Scan for the cell matching the given text and deliver its [x, y] coordinate at center. 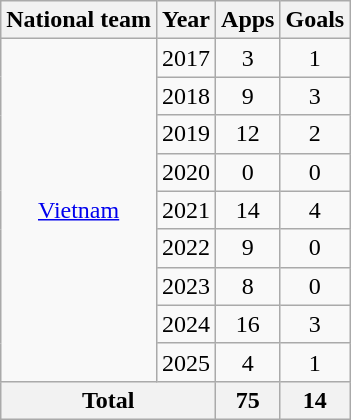
Vietnam [79, 210]
Total [108, 400]
2 [315, 134]
Goals [315, 20]
2020 [186, 172]
National team [79, 20]
8 [248, 286]
2024 [186, 324]
Apps [248, 20]
2022 [186, 248]
2025 [186, 362]
2018 [186, 96]
12 [248, 134]
2017 [186, 58]
2021 [186, 210]
75 [248, 400]
Year [186, 20]
16 [248, 324]
2019 [186, 134]
2023 [186, 286]
